Search for the cell housing the specified text and yield its (x, y) center coordinate. 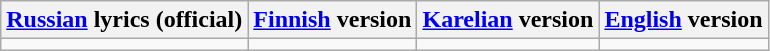
Karelian version (508, 20)
Finnish version (332, 20)
Russian lyrics (official) (124, 20)
English version (684, 20)
